Determine the [x, y] coordinate at the center of the cell enclosing the given text.  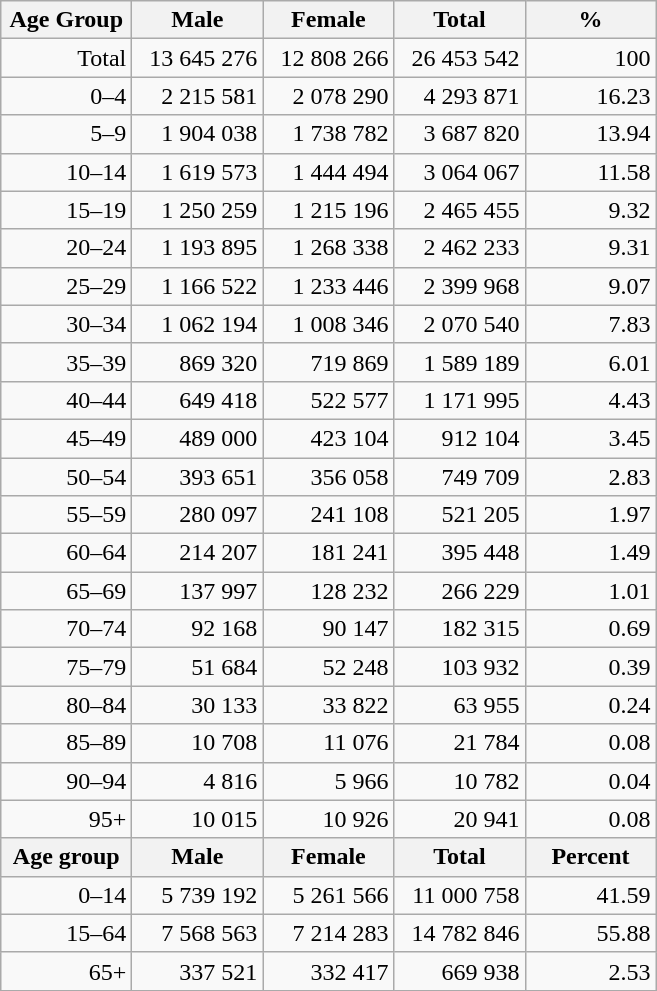
1.01 [590, 591]
1 268 338 [328, 248]
1 008 346 [328, 324]
669 938 [460, 971]
10 708 [198, 743]
1 171 995 [460, 400]
1.97 [590, 515]
2.83 [590, 477]
60–64 [66, 553]
869 320 [198, 362]
2 462 233 [460, 248]
3.45 [590, 438]
9.32 [590, 210]
2 078 290 [328, 96]
10–14 [66, 172]
11 000 758 [460, 895]
51 684 [198, 667]
356 058 [328, 477]
2 070 540 [460, 324]
10 782 [460, 781]
1 738 782 [328, 134]
749 709 [460, 477]
1 062 194 [198, 324]
5 739 192 [198, 895]
9.31 [590, 248]
280 097 [198, 515]
7.83 [590, 324]
63 955 [460, 705]
337 521 [198, 971]
1.49 [590, 553]
13.94 [590, 134]
241 108 [328, 515]
21 784 [460, 743]
181 241 [328, 553]
128 232 [328, 591]
266 229 [460, 591]
45–49 [66, 438]
0.24 [590, 705]
423 104 [328, 438]
3 687 820 [460, 134]
85–89 [66, 743]
1 904 038 [198, 134]
11 076 [328, 743]
103 932 [460, 667]
41.59 [590, 895]
90 147 [328, 629]
12 808 266 [328, 58]
2 215 581 [198, 96]
11.58 [590, 172]
75–79 [66, 667]
393 651 [198, 477]
Percent [590, 857]
65–69 [66, 591]
0.04 [590, 781]
4 816 [198, 781]
15–19 [66, 210]
52 248 [328, 667]
521 205 [460, 515]
Age group [66, 857]
1 233 446 [328, 286]
2 399 968 [460, 286]
4.43 [590, 400]
0–14 [66, 895]
719 869 [328, 362]
395 448 [460, 553]
16.23 [590, 96]
5–9 [66, 134]
33 822 [328, 705]
Age Group [66, 20]
1 215 196 [328, 210]
2 465 455 [460, 210]
522 577 [328, 400]
1 193 895 [198, 248]
10 015 [198, 819]
92 168 [198, 629]
7 214 283 [328, 933]
2.53 [590, 971]
90–94 [66, 781]
30–34 [66, 324]
95+ [66, 819]
5 966 [328, 781]
55–59 [66, 515]
35–39 [66, 362]
1 444 494 [328, 172]
0–4 [66, 96]
182 315 [460, 629]
15–64 [66, 933]
7 568 563 [198, 933]
5 261 566 [328, 895]
1 619 573 [198, 172]
40–44 [66, 400]
9.07 [590, 286]
332 417 [328, 971]
50–54 [66, 477]
65+ [66, 971]
0.39 [590, 667]
20 941 [460, 819]
3 064 067 [460, 172]
14 782 846 [460, 933]
912 104 [460, 438]
1 166 522 [198, 286]
% [590, 20]
649 418 [198, 400]
0.69 [590, 629]
1 589 189 [460, 362]
80–84 [66, 705]
20–24 [66, 248]
489 000 [198, 438]
55.88 [590, 933]
30 133 [198, 705]
26 453 542 [460, 58]
6.01 [590, 362]
4 293 871 [460, 96]
100 [590, 58]
25–29 [66, 286]
1 250 259 [198, 210]
137 997 [198, 591]
214 207 [198, 553]
70–74 [66, 629]
13 645 276 [198, 58]
10 926 [328, 819]
